Determine the [X, Y] coordinate at the center of the cell enclosing the given text.  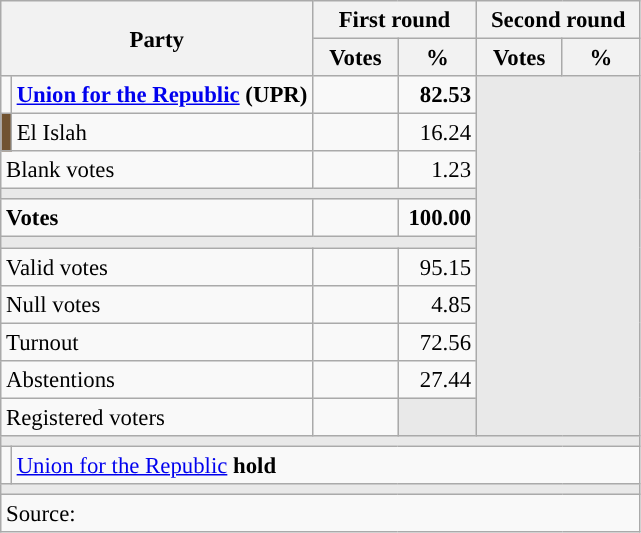
Source: [320, 513]
Blank votes [157, 170]
Null votes [157, 304]
72.56 [437, 342]
Registered voters [157, 417]
27.44 [437, 379]
El Islah [162, 133]
Second round [558, 20]
Abstentions [157, 379]
Party [157, 38]
100.00 [437, 219]
4.85 [437, 304]
1.23 [437, 170]
Union for the Republic hold [326, 465]
Union for the Republic (UPR) [162, 95]
Turnout [157, 342]
Valid votes [157, 267]
82.53 [437, 95]
First round [395, 20]
16.24 [437, 133]
95.15 [437, 267]
